Extract the [x, y] coordinate from the center of the cell holding the provided text.  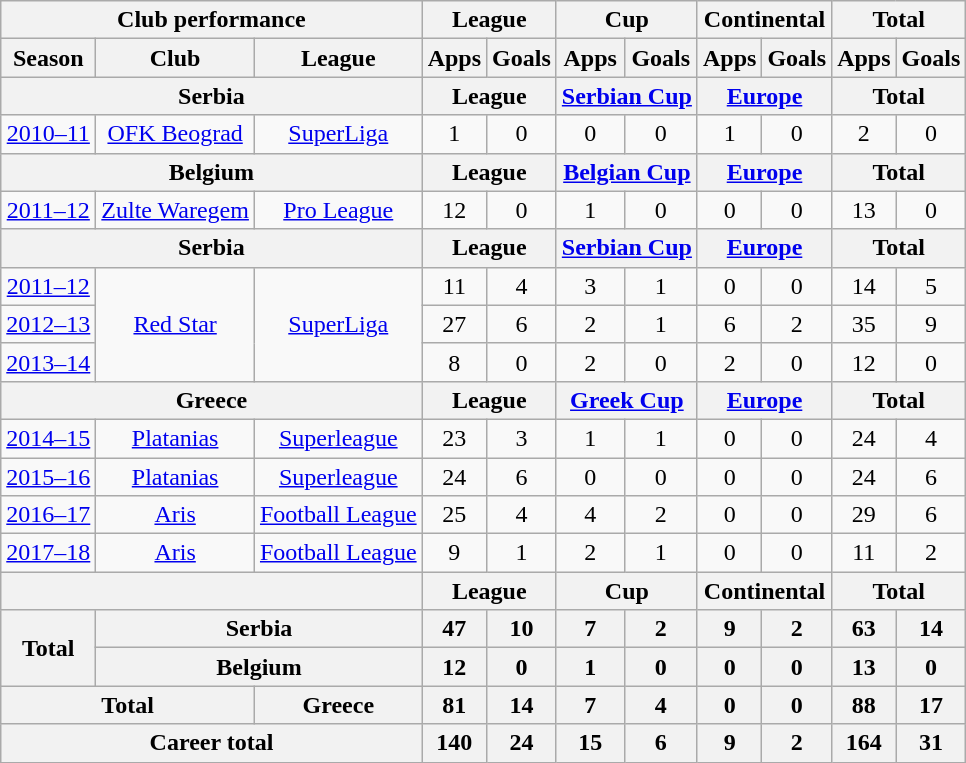
2013–14 [48, 362]
140 [454, 743]
2010–11 [48, 134]
17 [931, 705]
10 [522, 629]
63 [864, 629]
Red Star [176, 324]
Pro League [338, 210]
Zulte Waregem [176, 210]
Belgian Cup [626, 172]
88 [864, 705]
164 [864, 743]
2016–17 [48, 515]
81 [454, 705]
35 [864, 324]
31 [931, 743]
Club performance [212, 20]
29 [864, 515]
23 [454, 438]
25 [454, 515]
OFK Beograd [176, 134]
27 [454, 324]
2015–16 [48, 477]
15 [590, 743]
8 [454, 362]
2017–18 [48, 553]
Career total [212, 743]
47 [454, 629]
2012–13 [48, 324]
5 [931, 286]
Season [48, 58]
Greek Cup [626, 400]
2014–15 [48, 438]
Club [176, 58]
